Find where the given text appears and provide that cell's center as [X, Y] coordinate. 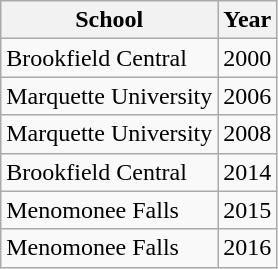
2006 [248, 96]
School [110, 20]
2016 [248, 248]
Year [248, 20]
2014 [248, 172]
2000 [248, 58]
2015 [248, 210]
2008 [248, 134]
